Identify which cell holds the provided text, then report its (x, y) central coordinate. 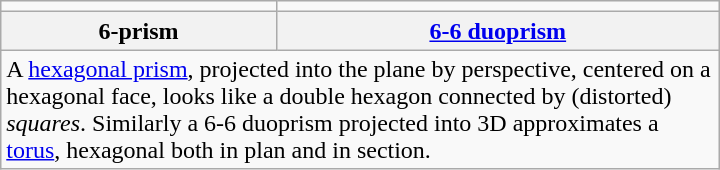
6-prism (139, 31)
6-6 duoprism (498, 31)
